Locate the cell with the specified text and output its (x, y) center coordinate. 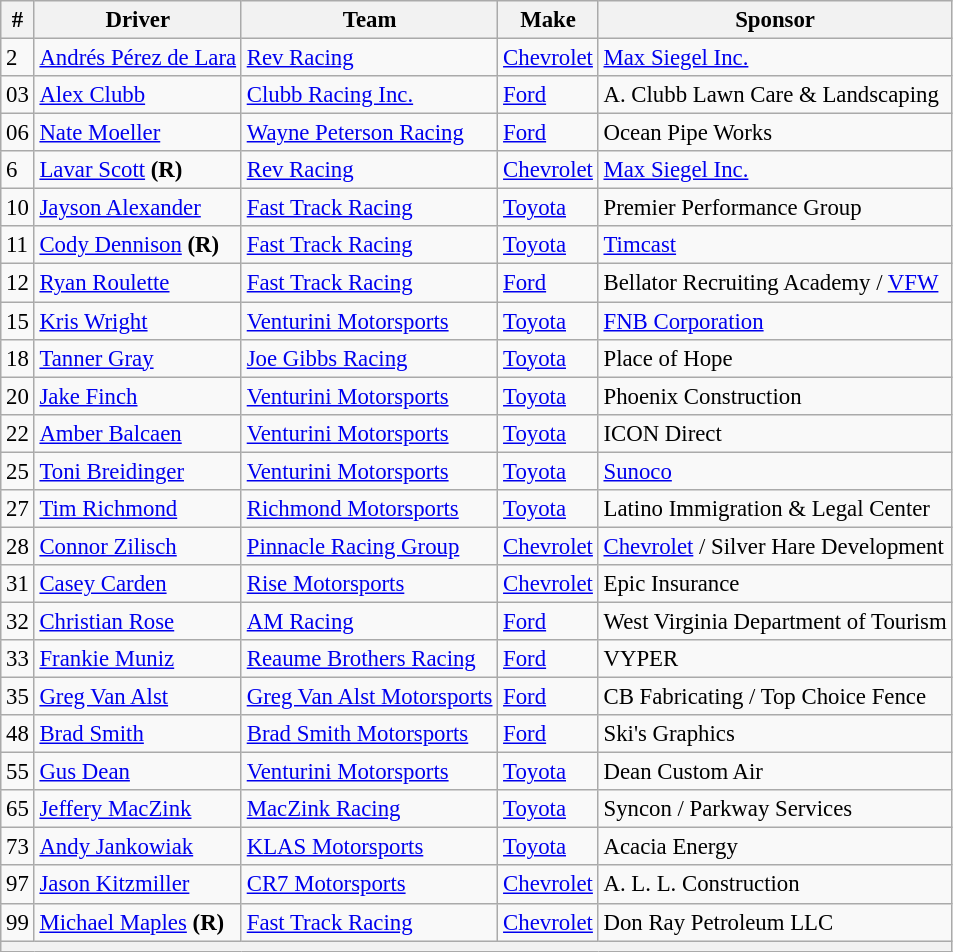
Brad Smith Motorsports (369, 734)
06 (18, 133)
Alex Clubb (138, 95)
Connor Zilisch (138, 546)
Dean Custom Air (775, 772)
CB Fabricating / Top Choice Fence (775, 697)
Tanner Gray (138, 358)
10 (18, 208)
FNB Corporation (775, 321)
Ski's Graphics (775, 734)
Andy Jankowiak (138, 847)
Don Ray Petroleum LLC (775, 922)
03 (18, 95)
Phoenix Construction (775, 396)
22 (18, 433)
97 (18, 885)
18 (18, 358)
Sponsor (775, 20)
Pinnacle Racing Group (369, 546)
Syncon / Parkway Services (775, 809)
65 (18, 809)
Jeffery MacZink (138, 809)
48 (18, 734)
Andrés Pérez de Lara (138, 58)
Ocean Pipe Works (775, 133)
11 (18, 245)
CR7 Motorsports (369, 885)
Jake Finch (138, 396)
A. L. L. Construction (775, 885)
Latino Immigration & Legal Center (775, 509)
32 (18, 621)
Acacia Energy (775, 847)
VYPER (775, 659)
Brad Smith (138, 734)
Jason Kitzmiller (138, 885)
A. Clubb Lawn Care & Landscaping (775, 95)
55 (18, 772)
Toni Breidinger (138, 471)
Clubb Racing Inc. (369, 95)
15 (18, 321)
Greg Van Alst Motorsports (369, 697)
Kris Wright (138, 321)
Team (369, 20)
Cody Dennison (R) (138, 245)
Tim Richmond (138, 509)
Bellator Recruiting Academy / VFW (775, 283)
99 (18, 922)
35 (18, 697)
Joe Gibbs Racing (369, 358)
2 (18, 58)
MacZink Racing (369, 809)
Michael Maples (R) (138, 922)
Ryan Roulette (138, 283)
Driver (138, 20)
Richmond Motorsports (369, 509)
Reaume Brothers Racing (369, 659)
Epic Insurance (775, 584)
AM Racing (369, 621)
6 (18, 170)
Christian Rose (138, 621)
28 (18, 546)
Wayne Peterson Racing (369, 133)
Timcast (775, 245)
Jayson Alexander (138, 208)
25 (18, 471)
20 (18, 396)
Frankie Muniz (138, 659)
31 (18, 584)
Rise Motorsports (369, 584)
Casey Carden (138, 584)
Gus Dean (138, 772)
KLAS Motorsports (369, 847)
ICON Direct (775, 433)
# (18, 20)
Chevrolet / Silver Hare Development (775, 546)
Nate Moeller (138, 133)
Make (548, 20)
Premier Performance Group (775, 208)
Amber Balcaen (138, 433)
73 (18, 847)
27 (18, 509)
Place of Hope (775, 358)
33 (18, 659)
12 (18, 283)
Lavar Scott (R) (138, 170)
Sunoco (775, 471)
West Virginia Department of Tourism (775, 621)
Greg Van Alst (138, 697)
